Detect which cell encompasses the target text, then output its (x, y) center coordinate. 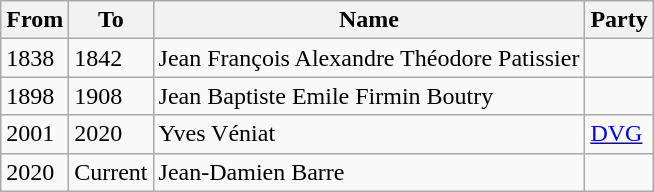
Jean Baptiste Emile Firmin Boutry (369, 96)
DVG (619, 134)
1838 (35, 58)
Yves Véniat (369, 134)
1898 (35, 96)
1908 (111, 96)
Party (619, 20)
From (35, 20)
Name (369, 20)
Jean François Alexandre Théodore Patissier (369, 58)
Jean-Damien Barre (369, 172)
Current (111, 172)
2001 (35, 134)
To (111, 20)
1842 (111, 58)
